Capture the cell that displays the provided text and extract its [X, Y] central coordinate. 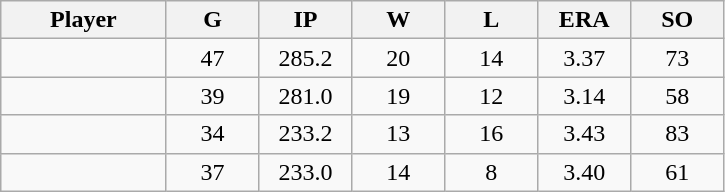
20 [398, 58]
19 [398, 96]
39 [212, 96]
ERA [584, 20]
3.37 [584, 58]
W [398, 20]
8 [492, 172]
73 [678, 58]
12 [492, 96]
L [492, 20]
281.0 [306, 96]
83 [678, 134]
SO [678, 20]
16 [492, 134]
34 [212, 134]
233.2 [306, 134]
Player [84, 20]
3.14 [584, 96]
285.2 [306, 58]
3.40 [584, 172]
13 [398, 134]
G [212, 20]
58 [678, 96]
37 [212, 172]
3.43 [584, 134]
233.0 [306, 172]
47 [212, 58]
IP [306, 20]
61 [678, 172]
